Detect which cell encompasses the target text, then output its (X, Y) center coordinate. 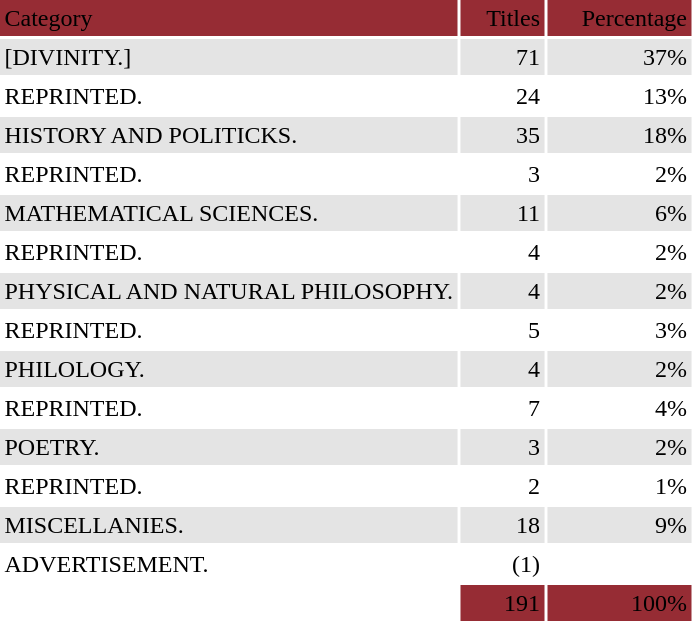
(1) (502, 564)
Percentage (620, 18)
PHYSICAL AND NATURAL PHILOSOPHY. (229, 291)
6% (620, 213)
35 (502, 135)
HISTORY AND POLITICKS. (229, 135)
100% (620, 603)
18 (502, 525)
Category (229, 18)
11 (502, 213)
2 (502, 486)
7 (502, 408)
71 (502, 57)
37% (620, 57)
4% (620, 408)
1% (620, 486)
ADVERTISEMENT. (229, 564)
13% (620, 96)
Titles (502, 18)
18% (620, 135)
POETRY. (229, 447)
191 (502, 603)
MATHEMATICAL SCIENCES. (229, 213)
5 (502, 330)
[DIVINITY.] (229, 57)
9% (620, 525)
24 (502, 96)
MISCELLANIES. (229, 525)
3% (620, 330)
PHILOLOGY. (229, 369)
